Identify which cell holds the provided text, then report its (x, y) central coordinate. 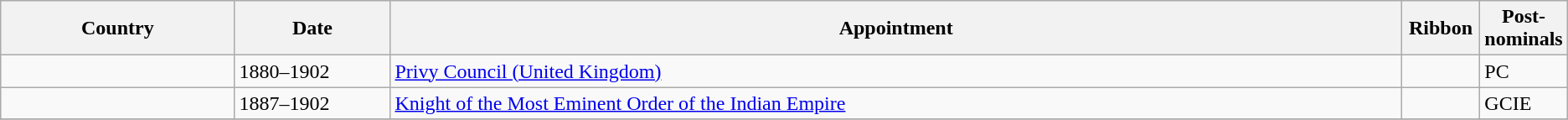
1880–1902 (312, 71)
Knight of the Most Eminent Order of the Indian Empire (896, 103)
PC (1524, 71)
Country (117, 29)
Ribbon (1441, 29)
Date (312, 29)
1887–1902 (312, 103)
Privy Council (United Kingdom) (896, 71)
GCIE (1524, 103)
Appointment (896, 29)
Post-nominals (1524, 29)
